Capture the cell that displays the provided text and extract its (X, Y) central coordinate. 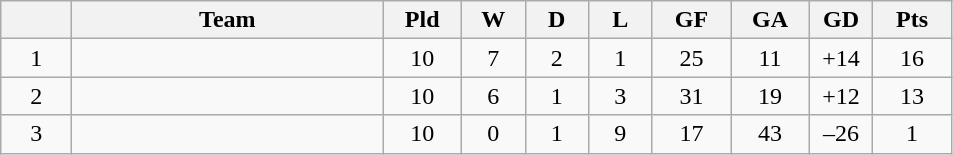
17 (692, 134)
31 (692, 96)
7 (493, 58)
Pts (912, 20)
L (621, 20)
0 (493, 134)
+14 (841, 58)
GA (770, 20)
+12 (841, 96)
W (493, 20)
16 (912, 58)
6 (493, 96)
11 (770, 58)
Pld (422, 20)
Team (228, 20)
19 (770, 96)
GD (841, 20)
–26 (841, 134)
13 (912, 96)
D (557, 20)
9 (621, 134)
43 (770, 134)
GF (692, 20)
25 (692, 58)
